Return [x, y] of the center of cell containing provided text 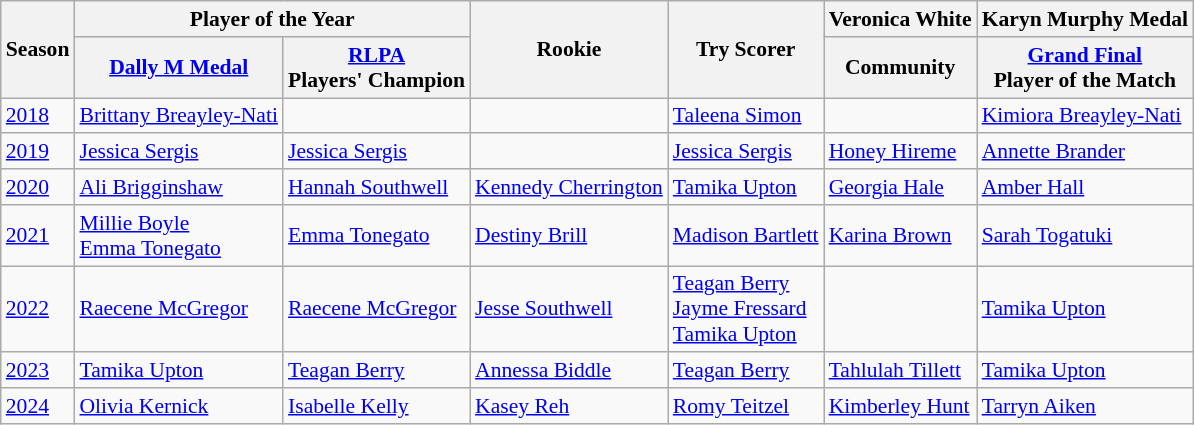
RLPA Players' Champion [376, 68]
Kimiora Breayley-Nati [1085, 116]
Annette Brander [1085, 152]
Millie Boyle Emma Tonegato [178, 236]
Player of the Year [272, 19]
Georgia Hale [900, 187]
Karina Brown [900, 236]
Olivia Kernick [178, 406]
2024 [38, 406]
2021 [38, 236]
Tarryn Aiken [1085, 406]
Taleena Simon [746, 116]
2018 [38, 116]
Karyn Murphy Medal [1085, 19]
Community [900, 68]
Tahlulah Tillett [900, 371]
Veronica White [900, 19]
Romy Teitzel [746, 406]
Hannah Southwell [376, 187]
Kennedy Cherrington [569, 187]
2020 [38, 187]
Dally M Medal [178, 68]
Emma Tonegato [376, 236]
Brittany Breayley-Nati [178, 116]
Ali Brigginshaw [178, 187]
Isabelle Kelly [376, 406]
2023 [38, 371]
Honey Hireme [900, 152]
2022 [38, 310]
Kasey Reh [569, 406]
2019 [38, 152]
Amber Hall [1085, 187]
Annessa Biddle [569, 371]
Season [38, 50]
Grand Final Player of the Match [1085, 68]
Destiny Brill [569, 236]
Teagan Berry Jayme Fressard Tamika Upton [746, 310]
Sarah Togatuki [1085, 236]
Try Scorer [746, 50]
Rookie [569, 50]
Kimberley Hunt [900, 406]
Jesse Southwell [569, 310]
Madison Bartlett [746, 236]
